Extract the [x, y] coordinate from the center of the cell holding the provided text.  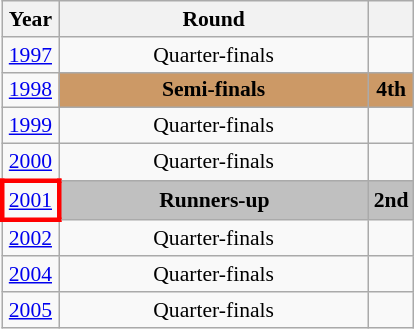
2002 [30, 238]
1998 [30, 90]
2001 [30, 200]
2nd [392, 200]
2000 [30, 162]
Year [30, 19]
1997 [30, 55]
2004 [30, 275]
Runners-up [214, 200]
Round [214, 19]
Semi-finals [214, 90]
4th [392, 90]
1999 [30, 126]
2005 [30, 310]
